Output the [X, Y] coordinate of the center of the cell containing the given text.  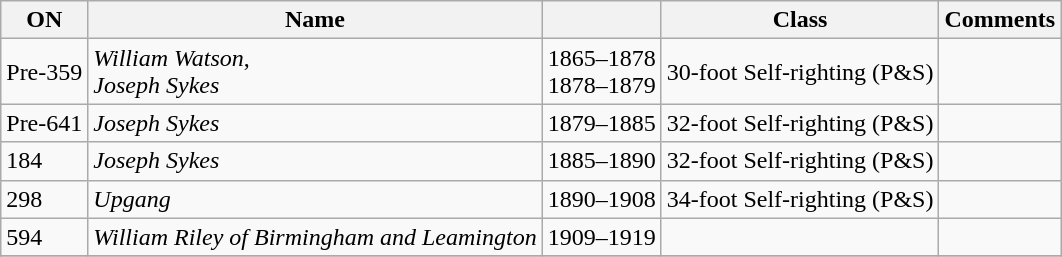
594 [44, 237]
Pre-359 [44, 72]
William Riley of Birmingham and Leamington [315, 237]
1865–18781878–1879 [602, 72]
298 [44, 199]
1909–1919 [602, 237]
1879–1885 [602, 123]
ON [44, 20]
184 [44, 161]
Name [315, 20]
Comments [1000, 20]
William Watson,Joseph Sykes [315, 72]
1885–1890 [602, 161]
Pre-641 [44, 123]
Upgang [315, 199]
30-foot Self-righting (P&S) [800, 72]
34-foot Self-righting (P&S) [800, 199]
1890–1908 [602, 199]
Class [800, 20]
